Capture the cell that displays the provided text and extract its (X, Y) central coordinate. 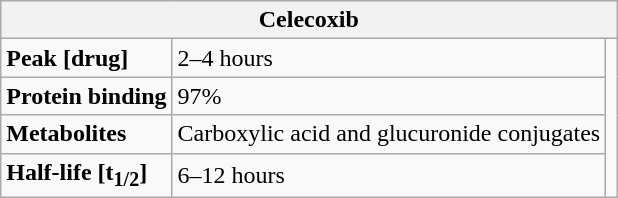
Protein binding (86, 96)
Peak [drug] (86, 58)
6–12 hours (389, 175)
Metabolites (86, 134)
97% (389, 96)
Celecoxib (309, 20)
2–4 hours (389, 58)
Half-life [t1/2] (86, 175)
Carboxylic acid and glucuronide conjugates (389, 134)
